Scan for the cell matching the given text and deliver its [x, y] coordinate at center. 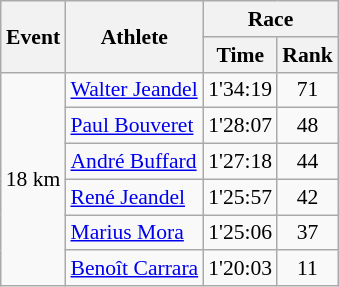
1'25:06 [240, 233]
René Jeandel [134, 197]
1'25:57 [240, 197]
Event [34, 36]
18 km [34, 179]
37 [308, 233]
Time [240, 55]
11 [308, 269]
1'28:07 [240, 126]
André Buffard [134, 162]
Athlete [134, 36]
Race [270, 19]
71 [308, 90]
Marius Mora [134, 233]
Rank [308, 55]
1'20:03 [240, 269]
48 [308, 126]
Benoît Carrara [134, 269]
Paul Bouveret [134, 126]
Walter Jeandel [134, 90]
1'34:19 [240, 90]
42 [308, 197]
44 [308, 162]
1'27:18 [240, 162]
